Output the [X, Y] coordinate of the center of the cell containing the given text.  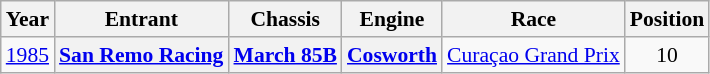
March 85B [284, 55]
Cosworth [392, 55]
Year [28, 19]
Position [667, 19]
Engine [392, 19]
Race [534, 19]
10 [667, 55]
Entrant [141, 19]
Chassis [284, 19]
San Remo Racing [141, 55]
Curaçao Grand Prix [534, 55]
1985 [28, 55]
